Identify which cell holds the provided text, then report its (x, y) central coordinate. 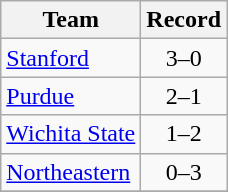
Record (184, 20)
1–2 (184, 134)
0–3 (184, 172)
Purdue (71, 96)
3–0 (184, 58)
Northeastern (71, 172)
Wichita State (71, 134)
2–1 (184, 96)
Team (71, 20)
Stanford (71, 58)
